Determine the [X, Y] coordinate at the center of the cell enclosing the given text.  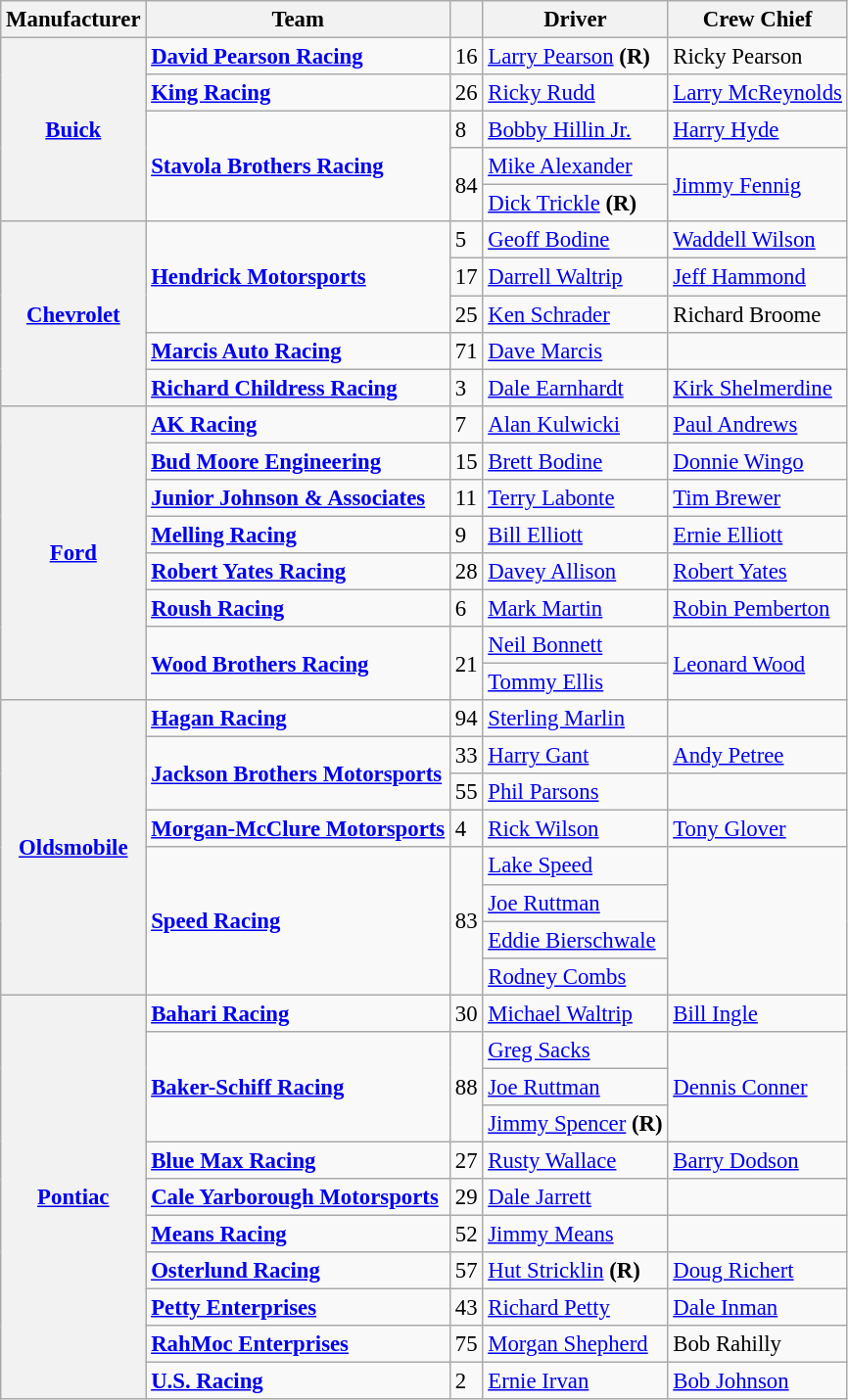
Doug Richert [758, 1271]
Chevrolet [73, 313]
Lake Speed [576, 866]
Dale Jarrett [576, 1197]
Marcis Auto Racing [298, 350]
Richard Childress Racing [298, 388]
28 [466, 572]
17 [466, 277]
Buick [73, 130]
Jackson Brothers Motorsports [298, 773]
Brett Bodine [576, 461]
Darrell Waltrip [576, 277]
83 [466, 921]
David Pearson Racing [298, 57]
43 [466, 1308]
71 [466, 350]
Melling Racing [298, 535]
Phil Parsons [576, 792]
5 [466, 240]
Barry Dodson [758, 1160]
Team [298, 20]
Alan Kulwicki [576, 424]
21 [466, 664]
55 [466, 792]
88 [466, 1087]
Wood Brothers Racing [298, 664]
Kirk Shelmerdine [758, 388]
Stavola Brothers Racing [298, 166]
Baker-Schiff Racing [298, 1087]
75 [466, 1344]
Harry Hyde [758, 130]
Larry Pearson (R) [576, 57]
Rick Wilson [576, 829]
Bud Moore Engineering [298, 461]
Robert Yates [758, 572]
AK Racing [298, 424]
8 [466, 130]
Tim Brewer [758, 498]
Bill Elliott [576, 535]
57 [466, 1271]
Dennis Conner [758, 1087]
Morgan Shepherd [576, 1344]
Larry McReynolds [758, 93]
Davey Allison [576, 572]
Petty Enterprises [298, 1308]
Jimmy Fennig [758, 184]
52 [466, 1235]
2 [466, 1381]
Ernie Elliott [758, 535]
Jeff Hammond [758, 277]
Rusty Wallace [576, 1160]
4 [466, 829]
Junior Johnson & Associates [298, 498]
Pontiac [73, 1197]
Bahari Racing [298, 1013]
Ford [73, 552]
Hagan Racing [298, 719]
Sterling Marlin [576, 719]
Dick Trickle (R) [576, 204]
29 [466, 1197]
Mark Martin [576, 608]
Blue Max Racing [298, 1160]
Neil Bonnett [576, 645]
Robin Pemberton [758, 608]
15 [466, 461]
Cale Yarborough Motorsports [298, 1197]
9 [466, 535]
Ken Schrader [576, 314]
Robert Yates Racing [298, 572]
Terry Labonte [576, 498]
Geoff Bodine [576, 240]
33 [466, 756]
RahMoc Enterprises [298, 1344]
Manufacturer [73, 20]
94 [466, 719]
Oldsmobile [73, 848]
Driver [576, 20]
Bobby Hillin Jr. [576, 130]
Means Racing [298, 1235]
Paul Andrews [758, 424]
Waddell Wilson [758, 240]
Bob Rahilly [758, 1344]
Ricky Pearson [758, 57]
Richard Petty [576, 1308]
Michael Waltrip [576, 1013]
Ernie Irvan [576, 1381]
84 [466, 184]
Rodney Combs [576, 976]
Tommy Ellis [576, 682]
Dale Inman [758, 1308]
7 [466, 424]
Dave Marcis [576, 350]
Eddie Bierschwale [576, 940]
Ricky Rudd [576, 93]
Harry Gant [576, 756]
Crew Chief [758, 20]
Andy Petree [758, 756]
11 [466, 498]
Hendrick Motorsports [298, 276]
Tony Glover [758, 829]
Hut Stricklin (R) [576, 1271]
30 [466, 1013]
25 [466, 314]
16 [466, 57]
Bob Johnson [758, 1381]
Richard Broome [758, 314]
Speed Racing [298, 921]
King Racing [298, 93]
Jimmy Spencer (R) [576, 1124]
U.S. Racing [298, 1381]
Mike Alexander [576, 166]
27 [466, 1160]
Osterlund Racing [298, 1271]
Morgan-McClure Motorsports [298, 829]
3 [466, 388]
Jimmy Means [576, 1235]
Dale Earnhardt [576, 388]
26 [466, 93]
Roush Racing [298, 608]
Bill Ingle [758, 1013]
6 [466, 608]
Greg Sacks [576, 1050]
Donnie Wingo [758, 461]
Leonard Wood [758, 664]
